Scan for the cell matching the given text and deliver its (X, Y) coordinate at center. 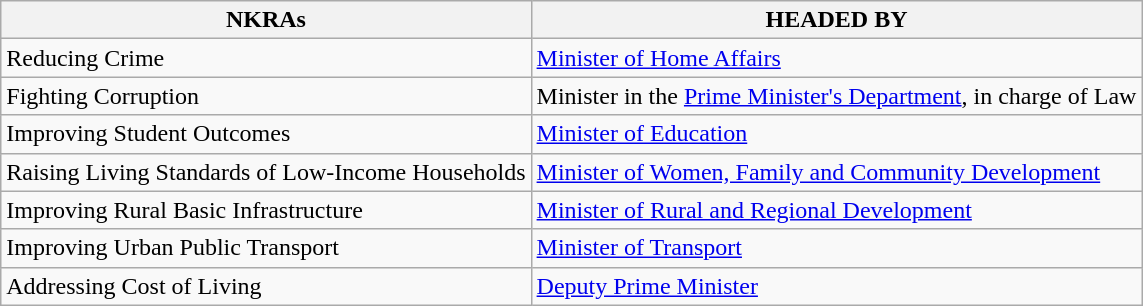
NKRAs (266, 20)
Raising Living Standards of Low-Income Households (266, 172)
Improving Rural Basic Infrastructure (266, 210)
Minister of Rural and Regional Development (836, 210)
Minister of Home Affairs (836, 58)
Minister of Education (836, 134)
Improving Urban Public Transport (266, 248)
Addressing Cost of Living (266, 286)
Minister of Women, Family and Community Development (836, 172)
Minister of Transport (836, 248)
Fighting Corruption (266, 96)
Reducing Crime (266, 58)
Improving Student Outcomes (266, 134)
HEADED BY (836, 20)
Minister in the Prime Minister's Department, in charge of Law (836, 96)
Deputy Prime Minister (836, 286)
